Return the (x, y) coordinate for the center point of the cell that contains the specified text.  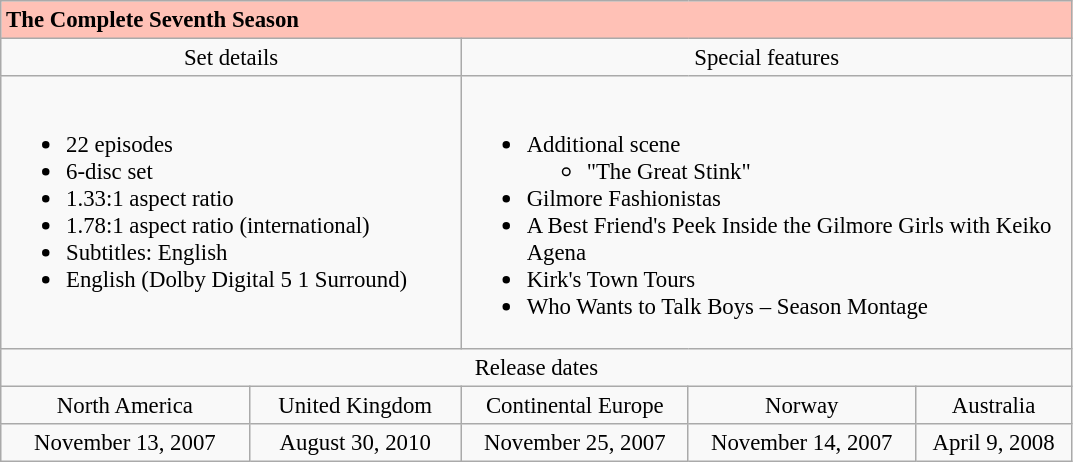
22 episodes6-disc set1.33:1 aspect ratio1.78:1 aspect ratio (international)Subtitles: EnglishEnglish (Dolby Digital 5 1 Surround) (232, 212)
Special features (766, 58)
Release dates (536, 367)
November 13, 2007 (125, 442)
Set details (232, 58)
August 30, 2010 (355, 442)
Norway (802, 405)
Continental Europe (574, 405)
April 9, 2008 (994, 442)
The Complete Seventh Season (536, 20)
November 25, 2007 (574, 442)
United Kingdom (355, 405)
Australia (994, 405)
November 14, 2007 (802, 442)
North America (125, 405)
